Locate the cell with the specified text and output its (x, y) center coordinate. 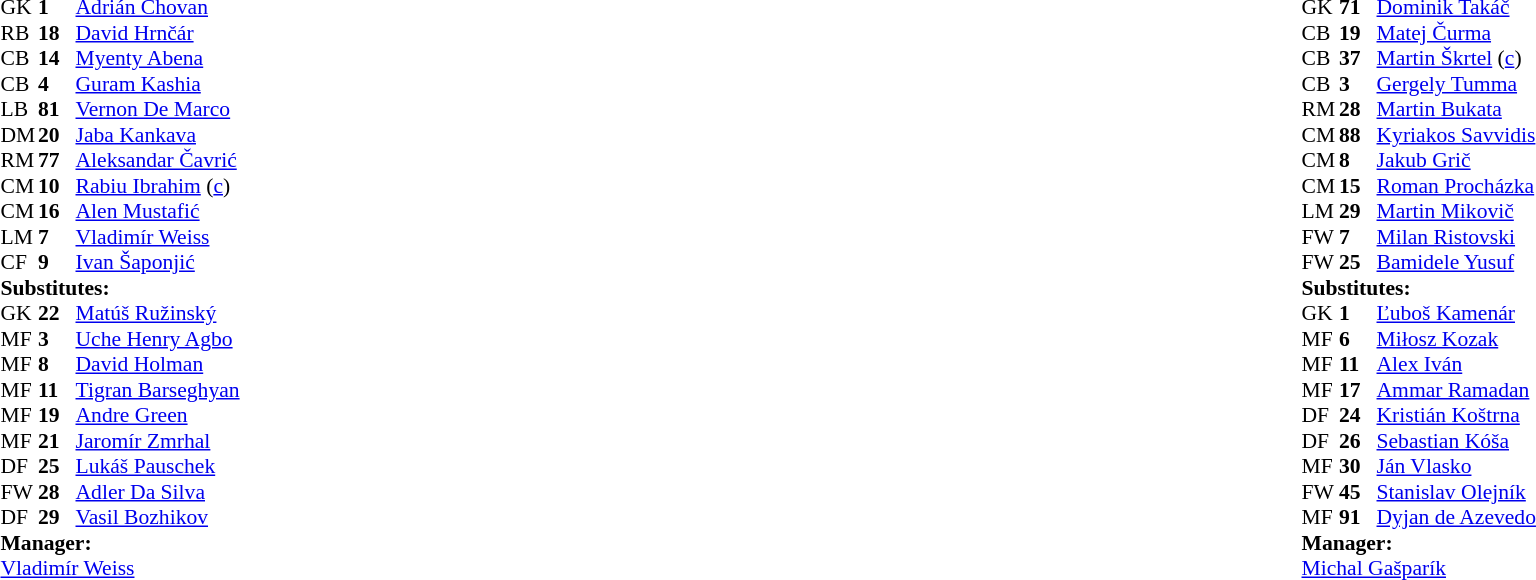
37 (1358, 59)
Miłosz Kozak (1456, 339)
Uche Henry Agbo (158, 339)
Lukáš Pauschek (158, 467)
18 (57, 33)
1 (1358, 313)
Jaromír Zmrhal (158, 441)
16 (57, 211)
9 (57, 263)
6 (1358, 339)
10 (57, 186)
Stanislav Olejník (1456, 492)
Kyriakos Savvidis (1456, 135)
Matej Čurma (1456, 33)
88 (1358, 135)
Martin Mikovič (1456, 211)
Dyjan de Azevedo (1456, 517)
Myenty Abena (158, 59)
24 (1358, 415)
Vernon De Marco (158, 109)
David Holman (158, 365)
Roman Procházka (1456, 186)
Andre Green (158, 415)
Ján Vlasko (1456, 467)
Jaba Kankava (158, 135)
4 (57, 84)
Guram Kashia (158, 84)
RB (19, 33)
Vasil Bozhikov (158, 517)
Ivan Šaponjić (158, 263)
91 (1358, 517)
77 (57, 161)
15 (1358, 186)
81 (57, 109)
Sebastian Kóša (1456, 441)
Kristián Koštrna (1456, 415)
Tigran Barseghyan (158, 390)
14 (57, 59)
Milan Ristovski (1456, 237)
21 (57, 441)
26 (1358, 441)
Aleksandar Čavrić (158, 161)
22 (57, 313)
Jakub Grič (1456, 161)
20 (57, 135)
Alex Iván (1456, 365)
45 (1358, 492)
Gergely Tumma (1456, 84)
Adler Da Silva (158, 492)
Vladimír Weiss (158, 237)
30 (1358, 467)
LB (19, 109)
CF (19, 263)
Martin Škrtel (c) (1456, 59)
David Hrnčár (158, 33)
DM (19, 135)
Alen Mustafić (158, 211)
Martin Bukata (1456, 109)
17 (1358, 390)
Matúš Ružinský (158, 313)
Bamidele Yusuf (1456, 263)
Ľuboš Kamenár (1456, 313)
Rabiu Ibrahim (c) (158, 186)
Ammar Ramadan (1456, 390)
